Return the [X, Y] coordinate for the center point of the cell that contains the specified text.  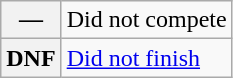
DNF [31, 58]
Did not finish [146, 58]
— [31, 20]
Did not compete [146, 20]
